Pinpoint the cell where the given text exists, returning its [x, y] midpoint coordinate. 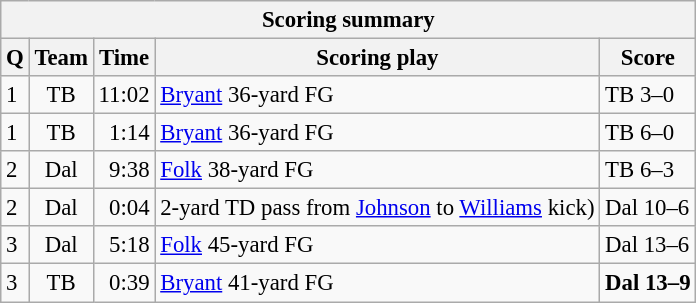
9:38 [124, 170]
TB 6–3 [648, 170]
Dal 13–9 [648, 283]
Score [648, 58]
Q [15, 58]
5:18 [124, 245]
TB 3–0 [648, 95]
TB 6–0 [648, 133]
0:04 [124, 208]
Time [124, 58]
1:14 [124, 133]
Dal 10–6 [648, 208]
Folk 38-yard FG [378, 170]
Scoring play [378, 58]
Bryant 41-yard FG [378, 283]
Folk 45-yard FG [378, 245]
2-yard TD pass from Johnson to Williams kick) [378, 208]
Dal 13–6 [648, 245]
11:02 [124, 95]
Scoring summary [348, 20]
0:39 [124, 283]
Team [61, 58]
